For the text-containing cell, return its midpoint in (x, y) coordinate format. 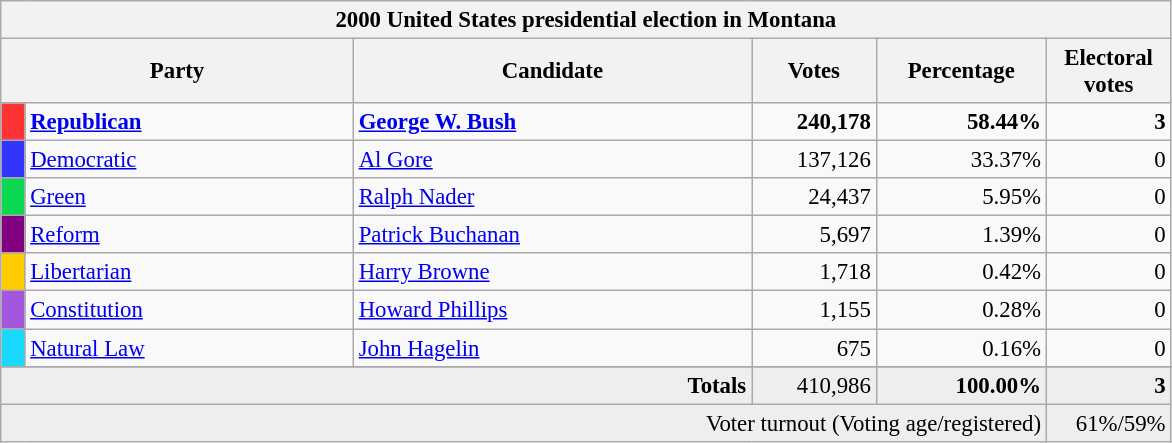
1,155 (814, 310)
61%/59% (1108, 423)
137,126 (814, 160)
410,986 (814, 385)
Electoral votes (1108, 72)
5.95% (961, 197)
Patrick Buchanan (552, 235)
Republican (189, 122)
Percentage (961, 72)
Candidate (552, 72)
0.28% (961, 310)
Voter turnout (Voting age/registered) (524, 423)
Green (189, 197)
58.44% (961, 122)
Al Gore (552, 160)
5,697 (814, 235)
John Hagelin (552, 348)
1.39% (961, 235)
100.00% (961, 385)
24,437 (814, 197)
Democratic (189, 160)
Reform (189, 235)
Harry Browne (552, 273)
Totals (376, 385)
Libertarian (189, 273)
Constitution (189, 310)
1,718 (814, 273)
240,178 (814, 122)
0.42% (961, 273)
George W. Bush (552, 122)
Howard Phillips (552, 310)
Party (178, 72)
675 (814, 348)
Natural Law (189, 348)
Ralph Nader (552, 197)
Votes (814, 72)
0.16% (961, 348)
33.37% (961, 160)
2000 United States presidential election in Montana (586, 20)
